Detect which cell encompasses the target text, then output its (x, y) center coordinate. 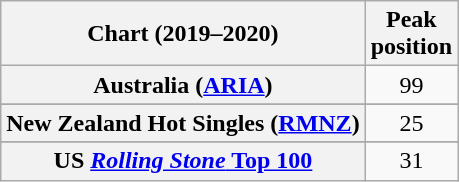
Australia (ARIA) (183, 85)
Chart (2019–2020) (183, 34)
US Rolling Stone Top 100 (183, 161)
New Zealand Hot Singles (RMNZ) (183, 123)
25 (411, 123)
99 (411, 85)
31 (411, 161)
Peakposition (411, 34)
